From the cell containing the given text, extract its center point as (x, y) coordinate. 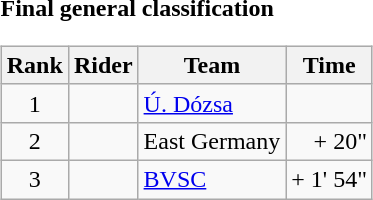
East Germany (212, 141)
+ 1' 54" (330, 179)
+ 20" (330, 141)
Rank (34, 65)
Time (330, 65)
2 (34, 141)
3 (34, 179)
Team (212, 65)
Ú. Dózsa (212, 103)
BVSC (212, 179)
Rider (103, 65)
1 (34, 103)
